Locate the cell with the specified text and output its [x, y] center coordinate. 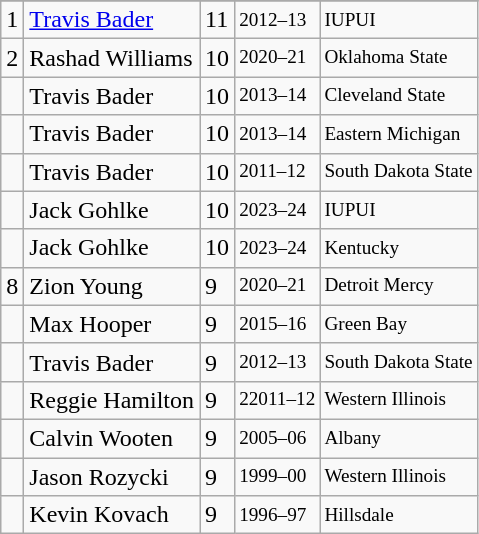
Green Bay [398, 324]
Eastern Michigan [398, 134]
Jason Rozycki [112, 477]
8 [12, 286]
Kentucky [398, 248]
Zion Young [112, 286]
2005–06 [278, 438]
Cleveland State [398, 96]
Rashad Williams [112, 58]
2011–12 [278, 172]
Max Hooper [112, 324]
1999–00 [278, 477]
2 [12, 58]
1 [12, 20]
2015–16 [278, 324]
Detroit Mercy [398, 286]
Reggie Hamilton [112, 400]
Kevin Kovach [112, 515]
Albany [398, 438]
1996–97 [278, 515]
Calvin Wooten [112, 438]
Hillsdale [398, 515]
11 [218, 20]
22011–12 [278, 400]
Oklahoma State [398, 58]
